Determine the (X, Y) coordinate at the center of the cell enclosing the given text.  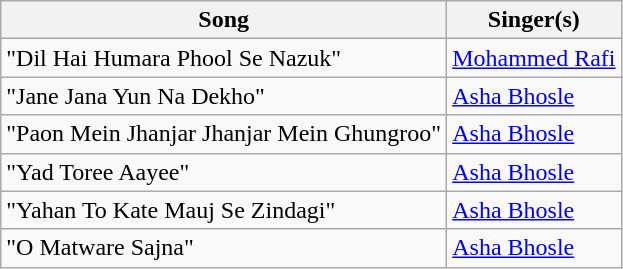
"O Matware Sajna" (224, 248)
Singer(s) (534, 20)
Mohammed Rafi (534, 58)
"Paon Mein Jhanjar Jhanjar Mein Ghungroo" (224, 134)
Song (224, 20)
"Jane Jana Yun Na Dekho" (224, 96)
"Dil Hai Humara Phool Se Nazuk" (224, 58)
"Yahan To Kate Mauj Se Zindagi" (224, 210)
"Yad Toree Aayee" (224, 172)
